Locate the cell with the specified text and output its (X, Y) center coordinate. 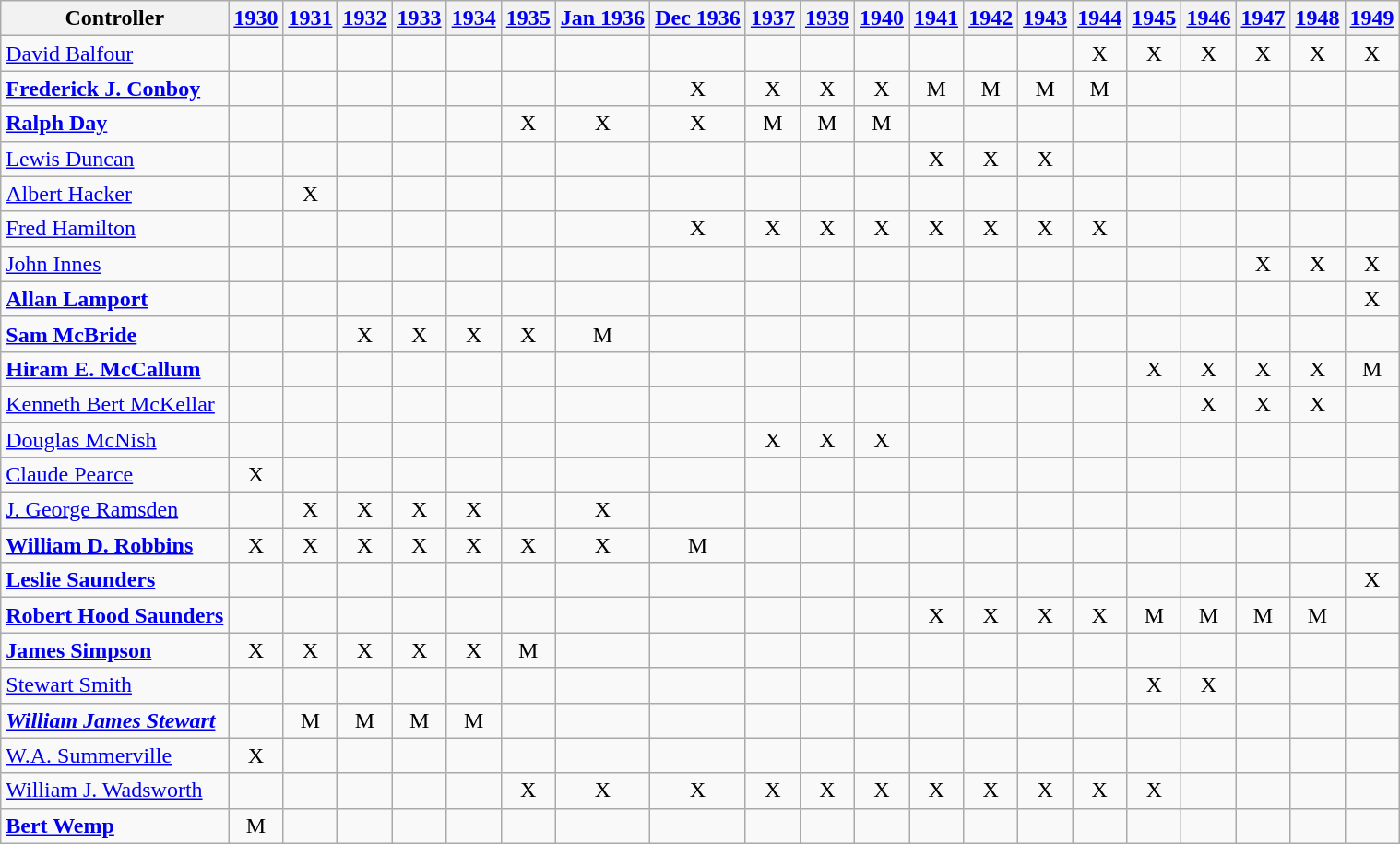
Sam McBride (114, 334)
Douglas McNish (114, 440)
John Innes (114, 264)
1946 (1208, 18)
1949 (1372, 18)
Stewart Smith (114, 685)
1934 (474, 18)
Leslie Saunders (114, 580)
Controller (114, 18)
1930 (256, 18)
Frederick J. Conboy (114, 89)
Dec 1936 (698, 18)
1935 (528, 18)
David Balfour (114, 53)
Robert Hood Saunders (114, 615)
1947 (1264, 18)
1943 (1046, 18)
Claude Pearce (114, 475)
William D. Robbins (114, 545)
Kenneth Bert McKellar (114, 404)
William James Stewart (114, 720)
James Simpson (114, 650)
Lewis Duncan (114, 159)
Allan Lamport (114, 299)
Ralph Day (114, 124)
1940 (882, 18)
1942 (991, 18)
Jan 1936 (602, 18)
1932 (365, 18)
1941 (937, 18)
Albert Hacker (114, 194)
W.A. Summerville (114, 755)
Fred Hamilton (114, 229)
1933 (419, 18)
1937 (773, 18)
1944 (1099, 18)
J. George Ramsden (114, 510)
1939 (826, 18)
Hiram E. McCallum (114, 369)
William J. Wadsworth (114, 791)
1931 (310, 18)
1945 (1155, 18)
Bert Wemp (114, 826)
1948 (1317, 18)
